Scan for the cell matching the given text and deliver its (X, Y) coordinate at center. 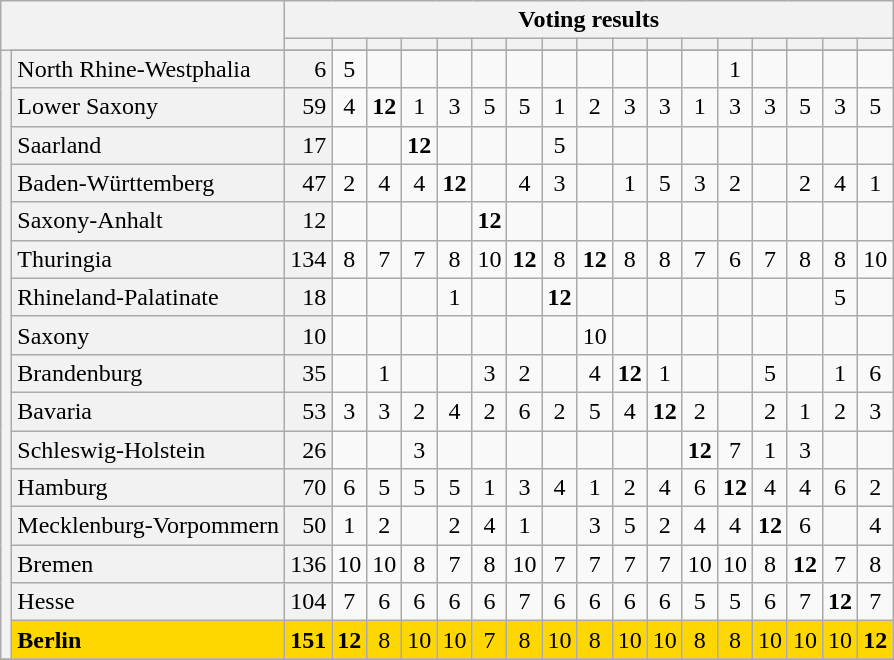
104 (308, 602)
Saxony (148, 335)
Bavaria (148, 411)
Schleswig-Holstein (148, 449)
Rhineland-Palatinate (148, 297)
Lower Saxony (148, 107)
50 (308, 526)
53 (308, 411)
47 (308, 183)
Hesse (148, 602)
26 (308, 449)
59 (308, 107)
Saarland (148, 145)
18 (308, 297)
Mecklenburg-Vorpommern (148, 526)
Bremen (148, 564)
Hamburg (148, 488)
134 (308, 259)
Baden-Württemberg (148, 183)
35 (308, 373)
70 (308, 488)
17 (308, 145)
Voting results (589, 20)
Saxony-Anhalt (148, 221)
151 (308, 640)
136 (308, 564)
Brandenburg (148, 373)
North Rhine-Westphalia (148, 69)
Thuringia (148, 259)
Berlin (148, 640)
